Extract the [x, y] coordinate from the center of the cell holding the provided text.  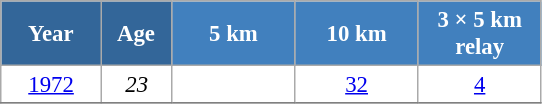
5 km [234, 34]
10 km [356, 34]
23 [136, 85]
3 × 5 km relay [480, 34]
Year [52, 34]
4 [480, 85]
32 [356, 85]
1972 [52, 85]
Age [136, 34]
